Output the (X, Y) coordinate of the center of the cell containing the given text.  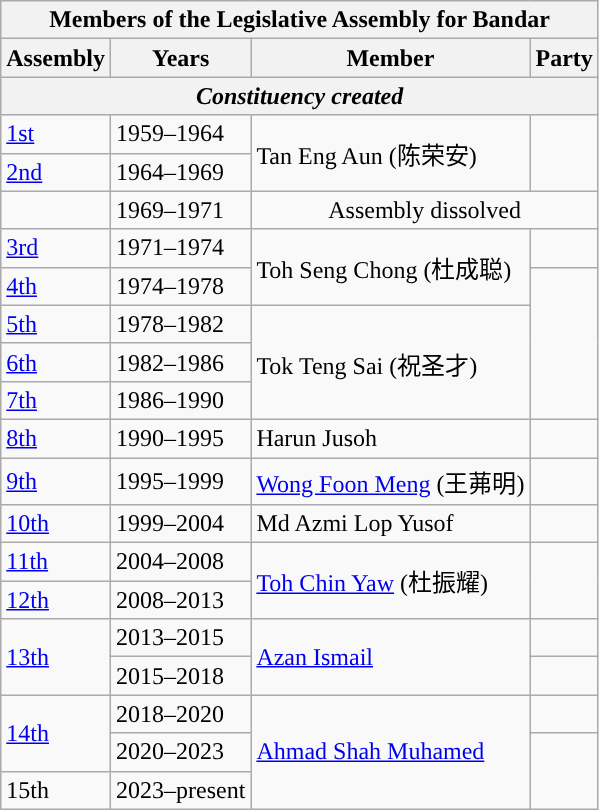
Ahmad Shah Muhamed (390, 752)
2013–2015 (180, 638)
Toh Seng Chong (杜成聪) (390, 267)
15th (56, 790)
Assembly (56, 58)
2023–present (180, 790)
Tok Teng Sai (祝圣才) (390, 362)
Members of the Legislative Assembly for Bandar (300, 20)
Toh Chin Yaw (杜振耀) (390, 581)
Assembly dissolved (425, 210)
2008–2013 (180, 600)
8th (56, 438)
1978–1982 (180, 324)
1982–1986 (180, 362)
11th (56, 562)
2018–2020 (180, 714)
1969–1971 (180, 210)
5th (56, 324)
9th (56, 482)
Tan Eng Aun (陈荣安) (390, 153)
2004–2008 (180, 562)
1959–1964 (180, 134)
13th (56, 657)
14th (56, 733)
Member (390, 58)
1st (56, 134)
10th (56, 524)
4th (56, 286)
1964–1969 (180, 172)
3rd (56, 248)
2nd (56, 172)
Party (564, 58)
1999–2004 (180, 524)
12th (56, 600)
Harun Jusoh (390, 438)
2015–2018 (180, 676)
Azan Ismail (390, 657)
7th (56, 400)
Md Azmi Lop Yusof (390, 524)
1974–1978 (180, 286)
1971–1974 (180, 248)
1986–1990 (180, 400)
1995–1999 (180, 482)
Years (180, 58)
Constituency created (300, 96)
2020–2023 (180, 752)
1990–1995 (180, 438)
Wong Foon Meng (王茀明) (390, 482)
6th (56, 362)
